Locate the cell with the specified text and output its [x, y] center coordinate. 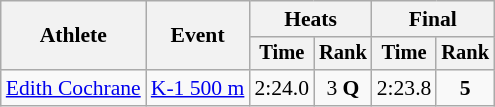
2:23.8 [404, 88]
Edith Cochrane [74, 88]
K-1 500 m [198, 88]
Final [433, 19]
5 [465, 88]
Heats [310, 19]
3 Q [343, 88]
Event [198, 36]
Athlete [74, 36]
2:24.0 [282, 88]
